Detect which cell encompasses the target text, then output its (x, y) center coordinate. 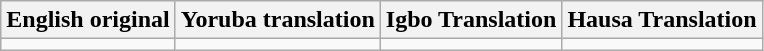
Hausa Translation (662, 20)
English original (88, 20)
Yoruba translation (278, 20)
Igbo Translation (471, 20)
